Find where the given text appears and provide that cell's center as (X, Y) coordinate. 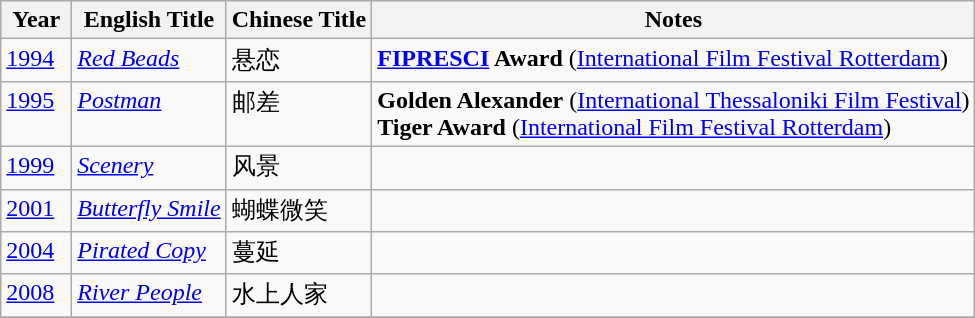
邮差 (299, 114)
Postman (149, 114)
Pirated Copy (149, 254)
蝴蝶微笑 (299, 210)
River People (149, 296)
English Title (149, 20)
Year (36, 20)
2004 (36, 254)
Scenery (149, 168)
FIPRESCI Award (International Film Festival Rotterdam) (674, 60)
Red Beads (149, 60)
2008 (36, 296)
Chinese Title (299, 20)
水上人家 (299, 296)
Golden Alexander (International Thessaloniki Film Festival)Tiger Award (International Film Festival Rotterdam) (674, 114)
1994 (36, 60)
Butterfly Smile (149, 210)
蔓延 (299, 254)
1999 (36, 168)
2001 (36, 210)
悬恋 (299, 60)
Notes (674, 20)
1995 (36, 114)
风景 (299, 168)
